Detect which cell encompasses the target text, then output its (X, Y) center coordinate. 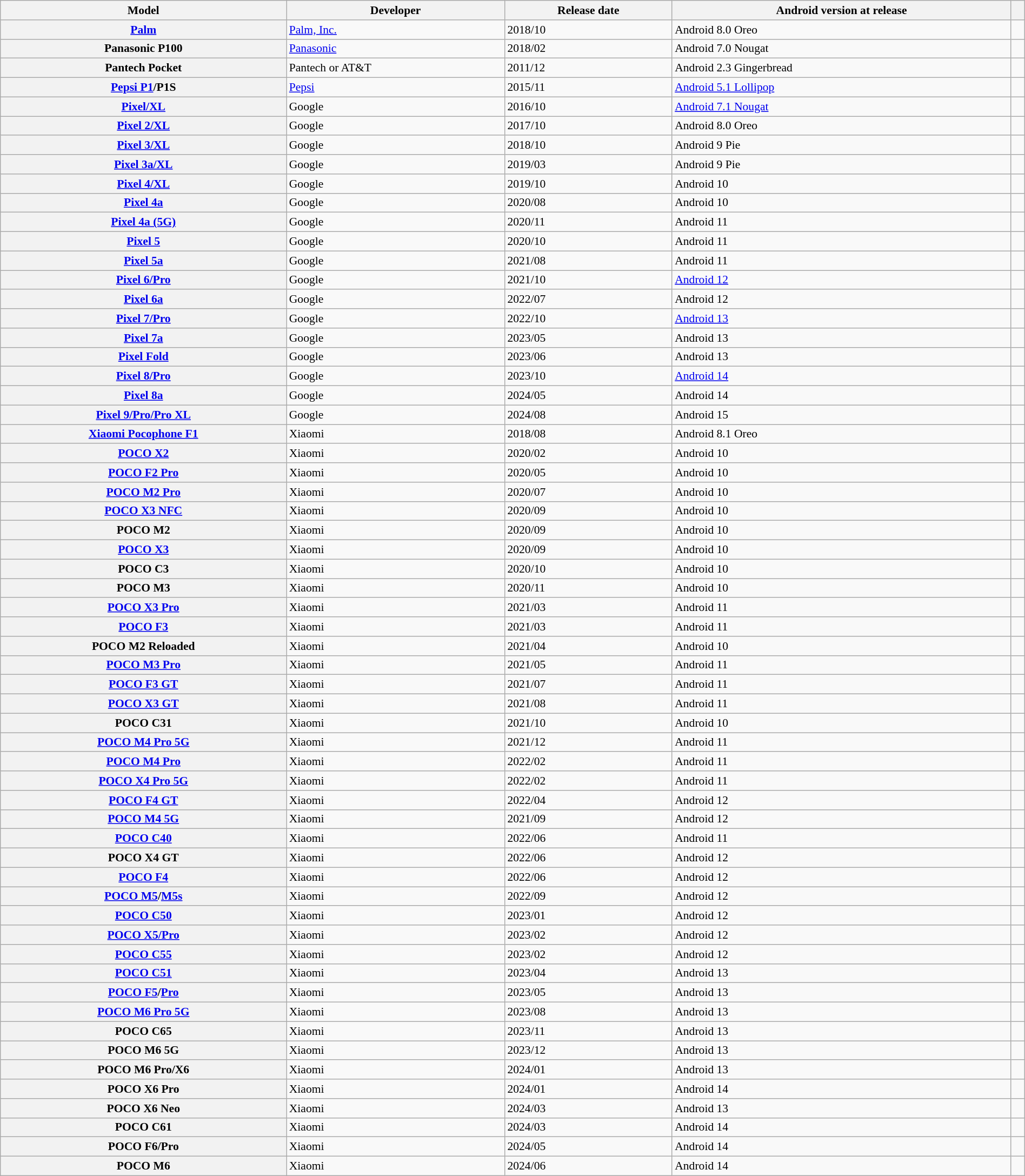
Pixel 8a (144, 396)
Pixel/XL (144, 107)
POCO C65 (144, 1031)
2023/12 (588, 1051)
POCO M6 5G (144, 1051)
POCO C3 (144, 569)
POCO M2 Reloaded (144, 646)
2021/04 (588, 646)
Pixel 5 (144, 242)
2020/07 (588, 492)
Pixel 6a (144, 300)
2022/10 (588, 318)
Pixel 7a (144, 338)
2020/02 (588, 454)
POCO X3 NFC (144, 511)
POCO F2 Pro (144, 473)
POCO X5/Pro (144, 935)
Android 2.3 Gingerbread (841, 68)
Pixel Fold (144, 357)
POCO C61 (144, 1127)
POCO X2 (144, 454)
Release date (588, 10)
POCO M4 5G (144, 819)
POCO M4 Pro (144, 762)
POCO X3 Pro (144, 608)
POCO F5/Pro (144, 993)
POCO X4 GT (144, 858)
POCO F4 GT (144, 800)
2021/07 (588, 685)
2023/06 (588, 357)
POCO X3 (144, 550)
Pixel 3/XL (144, 145)
POCO M2 (144, 530)
POCO C50 (144, 916)
Xiaomi Pocophone F1 (144, 434)
POCO M3 (144, 588)
Developer (396, 10)
Android 8.1 Oreo (841, 434)
2021/09 (588, 819)
2019/10 (588, 184)
POCO M6 Pro 5G (144, 1012)
2021/05 (588, 665)
2017/10 (588, 126)
2023/01 (588, 916)
2018/02 (588, 49)
POCO X4 Pro 5G (144, 781)
2022/07 (588, 300)
Android 7.1 Nougat (841, 107)
Pixel 7/Pro (144, 318)
Pixel 9/Pro/Pro XL (144, 415)
Pixel 6/Pro (144, 280)
POCO F3 GT (144, 685)
POCO C40 (144, 839)
POCO X3 GT (144, 704)
Pixel 4a (5G) (144, 222)
2020/05 (588, 473)
POCO M5/M5s (144, 896)
Pantech Pocket (144, 68)
Android 5.1 Lollipop (841, 88)
Pixel 4/XL (144, 184)
Pixel 8/Pro (144, 376)
2023/10 (588, 376)
2023/04 (588, 973)
POCO C55 (144, 954)
2021/12 (588, 742)
POCO M2 Pro (144, 492)
Panasonic P100 (144, 49)
2024/06 (588, 1166)
POCO X6 Neo (144, 1108)
Android 7.0 Nougat (841, 49)
POCO M3 Pro (144, 665)
Pepsi (396, 88)
2019/03 (588, 164)
Pixel 4a (144, 203)
Palm (144, 30)
POCO F6/Pro (144, 1147)
2018/08 (588, 434)
POCO X6 Pro (144, 1089)
POCO M4 Pro 5G (144, 742)
2022/09 (588, 896)
2015/11 (588, 88)
2024/08 (588, 415)
Pantech or AT&T (396, 68)
2020/08 (588, 203)
2011/12 (588, 68)
Palm, Inc. (396, 30)
Model (144, 10)
Pixel 5a (144, 261)
2023/08 (588, 1012)
Panasonic (396, 49)
POCO M6 Pro/X6 (144, 1070)
Pixel 3a/XL (144, 164)
POCO F4 (144, 877)
POCO C31 (144, 723)
POCO C51 (144, 973)
Pepsi P1/P1S (144, 88)
Android 15 (841, 415)
Pixel 2/XL (144, 126)
2022/04 (588, 800)
2016/10 (588, 107)
2023/11 (588, 1031)
POCO F3 (144, 627)
POCO M6 (144, 1166)
Android version at release (841, 10)
